For the text-containing cell, return its midpoint in [X, Y] coordinate format. 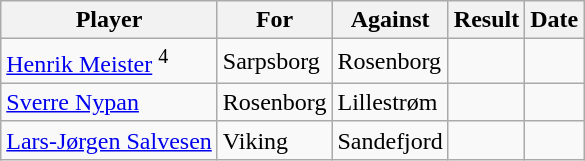
Lars-Jørgen Salvesen [110, 140]
Sarpsborg [274, 62]
Sandefjord [390, 140]
Result [486, 20]
Viking [274, 140]
Date [554, 20]
Player [110, 20]
Sverre Nypan [110, 102]
Lillestrøm [390, 102]
Henrik Meister 4 [110, 62]
Against [390, 20]
For [274, 20]
